From the cell containing the given text, extract its center point as [X, Y] coordinate. 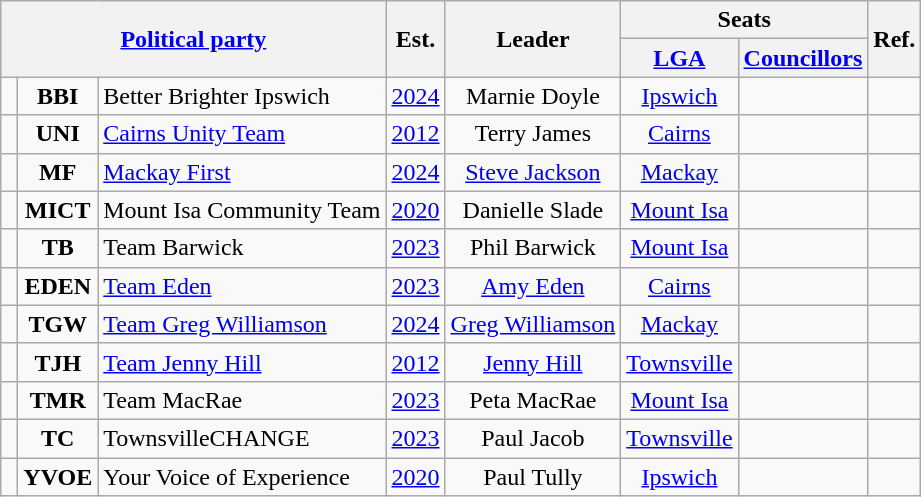
Steve Jackson [533, 172]
Team MacRae [242, 400]
Cairns Unity Team [242, 134]
Mount Isa Community Team [242, 210]
Greg Williamson [533, 324]
Marnie Doyle [533, 96]
MF [58, 172]
Team Jenny Hill [242, 362]
BBI [58, 96]
UNI [58, 134]
Seats [744, 20]
Ref. [894, 39]
Paul Tully [533, 477]
Team Greg Williamson [242, 324]
TB [58, 248]
EDEN [58, 286]
Better Brighter Ipswich [242, 96]
TC [58, 438]
Terry James [533, 134]
Mackay First [242, 172]
TGW [58, 324]
YVOE [58, 477]
TJH [58, 362]
Paul Jacob [533, 438]
LGA [680, 58]
Peta MacRae [533, 400]
Leader [533, 39]
Your Voice of Experience [242, 477]
MICT [58, 210]
Danielle Slade [533, 210]
Team Eden [242, 286]
Est. [416, 39]
Phil Barwick [533, 248]
Political party [194, 39]
Amy Eden [533, 286]
Jenny Hill [533, 362]
Team Barwick [242, 248]
TMR [58, 400]
Councillors [803, 58]
TownsvilleCHANGE [242, 438]
